Locate the cell with the specified text and output its [X, Y] center coordinate. 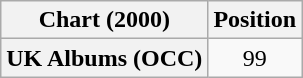
UK Albums (OCC) [104, 58]
Chart (2000) [104, 20]
99 [255, 58]
Position [255, 20]
